Detect which cell encompasses the target text, then output its (X, Y) center coordinate. 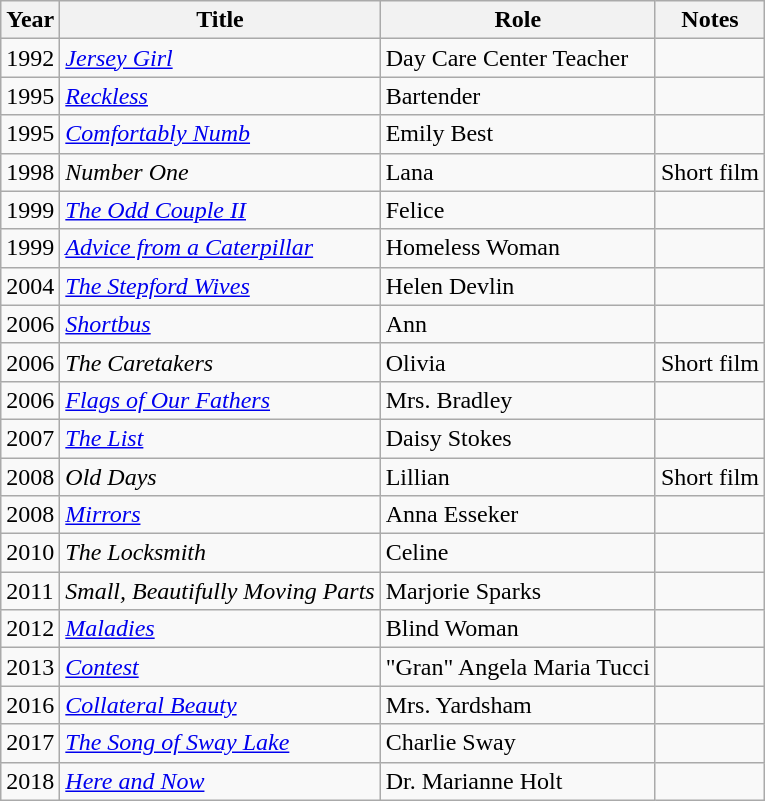
Bartender (518, 96)
The Stepford Wives (220, 286)
Reckless (220, 96)
2016 (30, 705)
Charlie Sway (518, 743)
"Gran" Angela Maria Tucci (518, 667)
Mrs. Bradley (518, 400)
Contest (220, 667)
Shortbus (220, 324)
Mrs. Yardsham (518, 705)
Helen Devlin (518, 286)
Felice (518, 210)
2013 (30, 667)
2007 (30, 438)
Old Days (220, 477)
Year (30, 20)
Notes (710, 20)
Olivia (518, 362)
Advice from a Caterpillar (220, 248)
Marjorie Sparks (518, 591)
Daisy Stokes (518, 438)
Celine (518, 553)
The Locksmith (220, 553)
2018 (30, 781)
Role (518, 20)
Jersey Girl (220, 58)
Number One (220, 172)
Blind Woman (518, 629)
Maladies (220, 629)
2011 (30, 591)
Here and Now (220, 781)
Dr. Marianne Holt (518, 781)
Lana (518, 172)
2012 (30, 629)
Lillian (518, 477)
Flags of Our Fathers (220, 400)
The Song of Sway Lake (220, 743)
Ann (518, 324)
2010 (30, 553)
Comfortably Numb (220, 134)
2004 (30, 286)
Title (220, 20)
Emily Best (518, 134)
2017 (30, 743)
Anna Esseker (518, 515)
Day Care Center Teacher (518, 58)
1992 (30, 58)
Collateral Beauty (220, 705)
Small, Beautifully Moving Parts (220, 591)
1998 (30, 172)
The Caretakers (220, 362)
The List (220, 438)
The Odd Couple II (220, 210)
Homeless Woman (518, 248)
Mirrors (220, 515)
